Return the (x, y) coordinate for the center point of the cell that contains the specified text.  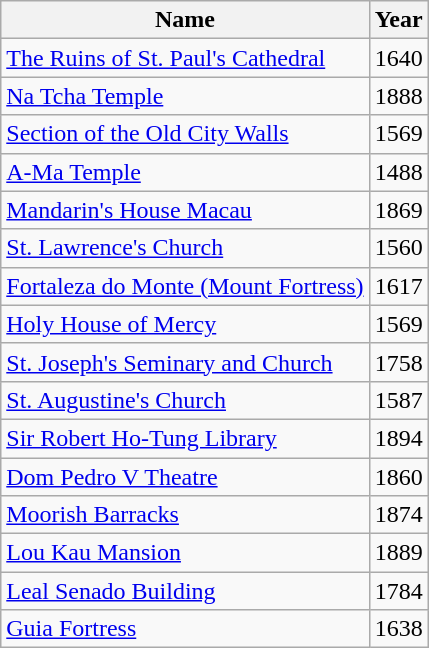
1874 (398, 515)
Mandarin's House Macau (185, 210)
1617 (398, 286)
Name (185, 20)
1869 (398, 210)
Guia Fortress (185, 629)
1888 (398, 96)
1894 (398, 438)
St. Lawrence's Church (185, 248)
1488 (398, 172)
Holy House of Mercy (185, 324)
St. Joseph's Seminary and Church (185, 362)
Lou Kau Mansion (185, 553)
The Ruins of St. Paul's Cathedral (185, 58)
1784 (398, 591)
1640 (398, 58)
1758 (398, 362)
St. Augustine's Church (185, 400)
Na Tcha Temple (185, 96)
1889 (398, 553)
A-Ma Temple (185, 172)
1638 (398, 629)
Year (398, 20)
1587 (398, 400)
1560 (398, 248)
Leal Senado Building (185, 591)
Section of the Old City Walls (185, 134)
Moorish Barracks (185, 515)
1860 (398, 477)
Fortaleza do Monte (Mount Fortress) (185, 286)
Dom Pedro V Theatre (185, 477)
Sir Robert Ho-Tung Library (185, 438)
